Search for the cell housing the specified text and yield its (X, Y) center coordinate. 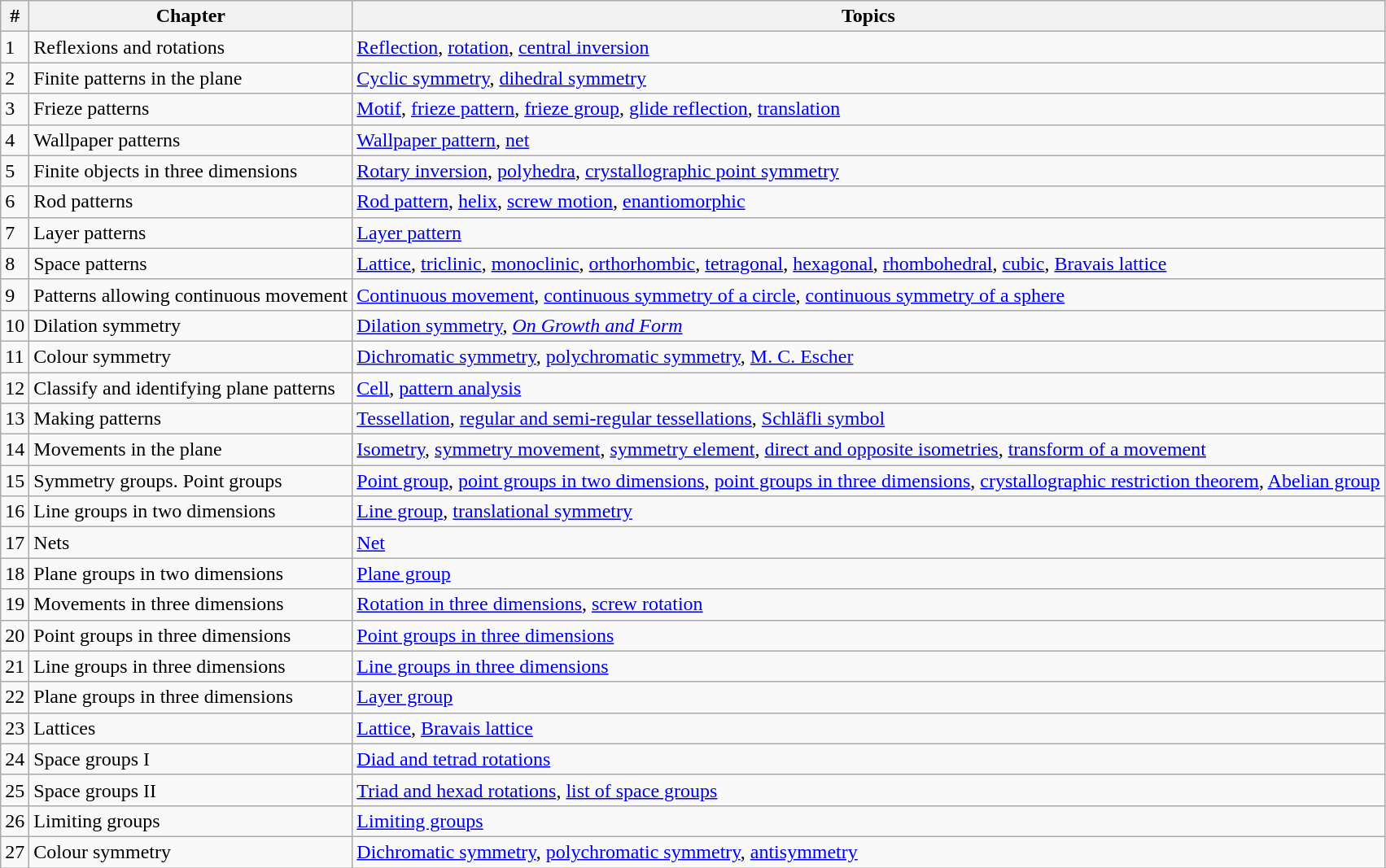
12 (15, 388)
Plane groups in two dimensions (190, 574)
Net (868, 543)
Space patterns (190, 264)
26 (15, 821)
Dichromatic symmetry, polychromatic symmetry, antisymmetry (868, 852)
Patterns allowing continuous movement (190, 294)
Space groups II (190, 790)
Wallpaper pattern, net (868, 140)
Chapter (190, 16)
21 (15, 666)
Plane group (868, 574)
24 (15, 759)
Rotary inversion, polyhedra, crystallographic point symmetry (868, 171)
Cell, pattern analysis (868, 388)
25 (15, 790)
23 (15, 728)
Dilation symmetry (190, 325)
Cyclic symmetry, dihedral symmetry (868, 78)
Symmetry groups. Point groups (190, 481)
Movements in the plane (190, 450)
# (15, 16)
Rod patterns (190, 202)
4 (15, 140)
Diad and tetrad rotations (868, 759)
Reflexions and rotations (190, 47)
Isometry, symmetry movement, symmetry element, direct and opposite isometries, transform of a movement (868, 450)
Dilation symmetry, On Growth and Form (868, 325)
18 (15, 574)
27 (15, 852)
Motif, frieze pattern, frieze group, glide reflection, translation (868, 109)
7 (15, 233)
Making patterns (190, 419)
Dichromatic symmetry, polychromatic symmetry, M. C. Escher (868, 356)
Line groups in two dimensions (190, 512)
Finite patterns in the plane (190, 78)
Classify and identifying plane patterns (190, 388)
Rotation in three dimensions, screw rotation (868, 604)
9 (15, 294)
Tessellation, regular and semi-regular tessellations, Schläfli symbol (868, 419)
Point group, point groups in two dimensions, point groups in three dimensions, crystallographic restriction theorem, Abelian group (868, 481)
2 (15, 78)
11 (15, 356)
5 (15, 171)
Frieze patterns (190, 109)
Movements in three dimensions (190, 604)
Plane groups in three dimensions (190, 697)
17 (15, 543)
Wallpaper patterns (190, 140)
22 (15, 697)
3 (15, 109)
Layer group (868, 697)
10 (15, 325)
19 (15, 604)
1 (15, 47)
Finite objects in three dimensions (190, 171)
20 (15, 635)
8 (15, 264)
13 (15, 419)
15 (15, 481)
Reflection, rotation, central inversion (868, 47)
Continuous movement, continuous symmetry of a circle, continuous symmetry of a sphere (868, 294)
Topics (868, 16)
Lattice, Bravais lattice (868, 728)
Line group, translational symmetry (868, 512)
Nets (190, 543)
14 (15, 450)
Rod pattern, helix, screw motion, enantiomorphic (868, 202)
Space groups I (190, 759)
Lattice, triclinic, monoclinic, orthorhombic, tetragonal, hexagonal, rhombohedral, cubic, Bravais lattice (868, 264)
Lattices (190, 728)
16 (15, 512)
Triad and hexad rotations, list of space groups (868, 790)
Layer patterns (190, 233)
Layer pattern (868, 233)
6 (15, 202)
